Scan for the cell matching the given text and deliver its [X, Y] coordinate at center. 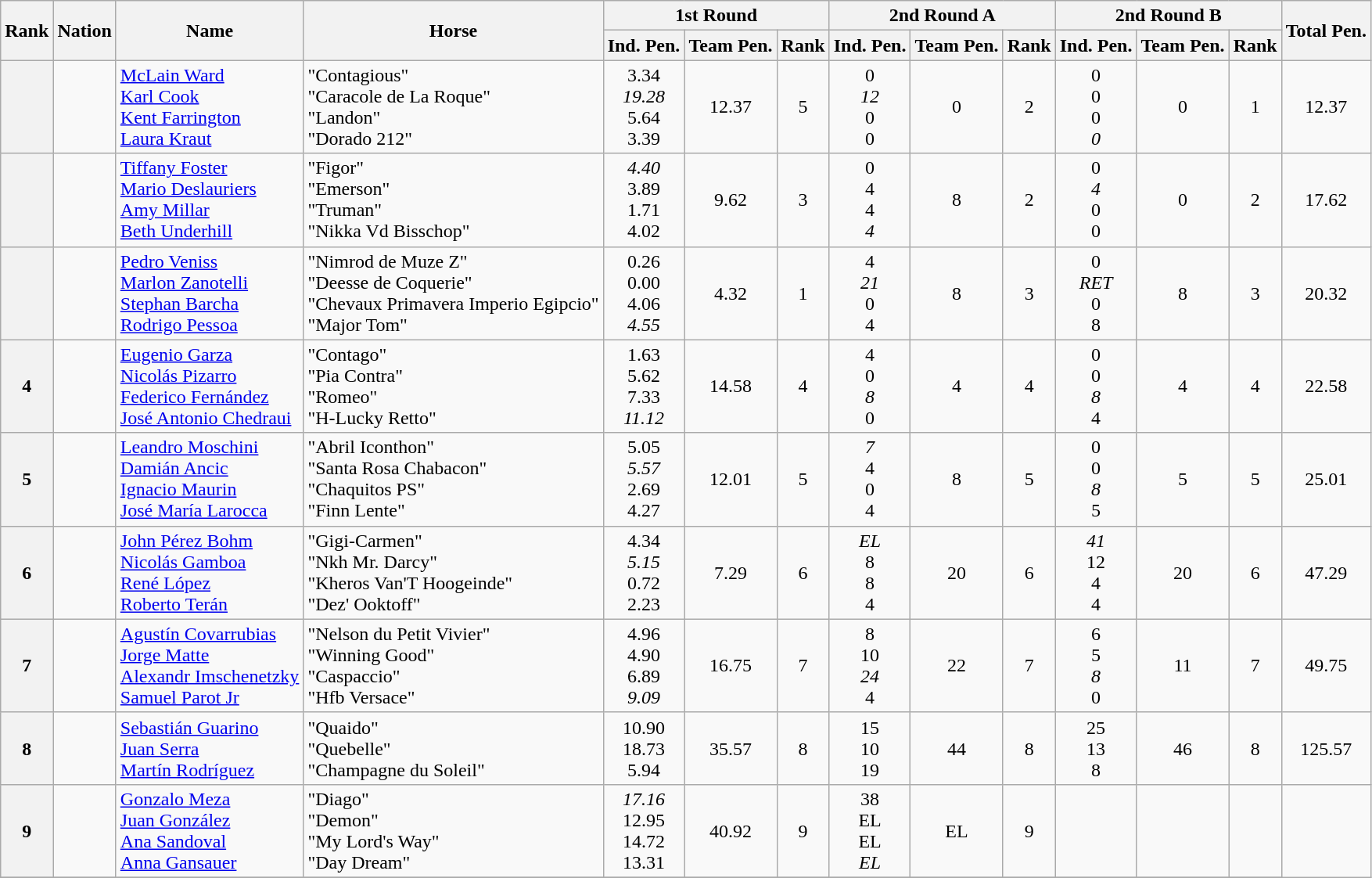
20.32 [1326, 293]
125.57 [1326, 748]
2nd Round A [942, 16]
Horse [454, 31]
4.345.150.722.23 [644, 573]
4.403.891.714.02 [644, 200]
1.635.627.3311.12 [644, 387]
4080 [870, 387]
Gonzalo MezaJuan GonzálezAna SandovalAnna Gansauer [210, 831]
Sebastián GuarinoJuan SerraMartín Rodríguez [210, 748]
11 [1183, 665]
46 [1183, 748]
40.92 [731, 831]
44 [957, 748]
McLain WardKarl CookKent FarringtonLaura Kraut [210, 106]
38ELELEL [870, 831]
EL884 [870, 573]
9.62 [731, 200]
2nd Round B [1169, 16]
22 [957, 665]
Tiffany FosterMario DeslauriersAmy MillarBeth Underhill [210, 200]
Name [210, 31]
Agustín CovarrubiasJorge MatteAlexandr ImschenetzkySamuel Parot Jr [210, 665]
35.57 [731, 748]
0400 [1096, 200]
4.964.906.899.09 [644, 665]
EL [957, 831]
"Quaido""Quebelle""Champagne du Soleil" [454, 748]
49.75 [1326, 665]
"Contago""Pia Contra""Romeo""H-Lucky Retto" [454, 387]
"Figor""Emerson""Truman""Nikka Vd Bisschop" [454, 200]
25138 [1096, 748]
22.58 [1326, 387]
1st Round [717, 16]
"Diago""Demon""My Lord's Way""Day Dream" [454, 831]
John Pérez BohmNicolás GamboaRené LópezRoberto Terán [210, 573]
"Gigi-Carmen""Nkh Mr. Darcy""Kheros Van'T Hoogeinde""Dez' Ooktoff" [454, 573]
5.055.572.694.27 [644, 479]
4.32 [731, 293]
17.1612.9514.7213.31 [644, 831]
"Nimrod de Muze Z""Deesse de Coquerie""Chevaux Primavera Imperio Egipcio""Major Tom" [454, 293]
16.75 [731, 665]
17.62 [1326, 200]
6580 [1096, 665]
0085 [1096, 479]
0000 [1096, 106]
10.9018.735.94 [644, 748]
0.260.004.064.55 [644, 293]
7404 [870, 479]
Leandro MoschiniDamián AncicIgnacio MaurinJosé María Larocca [210, 479]
01200 [870, 106]
47.29 [1326, 573]
0444 [870, 200]
25.01 [1326, 479]
12.01 [731, 479]
42104 [870, 293]
3.3419.285.643.39 [644, 106]
151019 [870, 748]
Pedro VenissMarlon ZanotelliStephan BarchaRodrigo Pessoa [210, 293]
Nation [84, 31]
Total Pen. [1326, 31]
411244 [1096, 573]
"Abril Iconthon""Santa Rosa Chabacon""Chaquitos PS""Finn Lente" [454, 479]
810244 [870, 665]
"Nelson du Petit Vivier""Winning Good""Caspaccio""Hfb Versace" [454, 665]
14.58 [731, 387]
Eugenio GarzaNicolás PizarroFederico FernándezJosé Antonio Chedraui [210, 387]
"Contagious""Caracole de La Roque""Landon""Dorado 212" [454, 106]
7.29 [731, 573]
0RET08 [1096, 293]
0084 [1096, 387]
